Search for the cell housing the specified text and yield its [x, y] center coordinate. 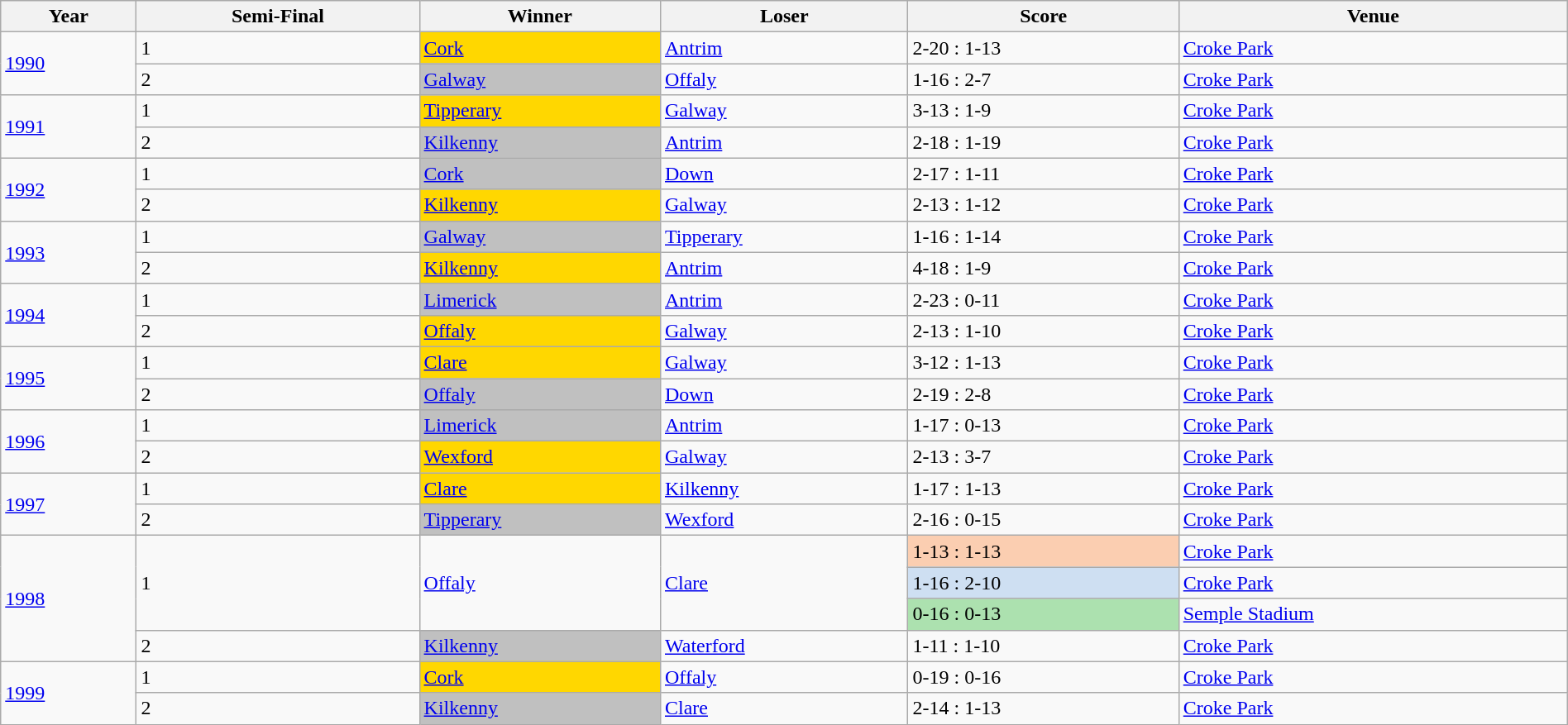
1990 [69, 64]
1-16 : 1-14 [1044, 236]
Semi-Final [278, 17]
1998 [69, 599]
1993 [69, 252]
1-17 : 0-13 [1044, 426]
2-13 : 3-7 [1044, 457]
1992 [69, 189]
2-20 : 1-13 [1044, 48]
Loser [784, 17]
2-18 : 1-19 [1044, 142]
3-13 : 1-9 [1044, 111]
2-19 : 2-8 [1044, 394]
0-16 : 0-13 [1044, 614]
1-11 : 1-10 [1044, 646]
2-16 : 0-15 [1044, 520]
1996 [69, 441]
3-12 : 1-13 [1044, 362]
0-19 : 0-16 [1044, 677]
Semple Stadium [1373, 614]
2-13 : 1-10 [1044, 331]
1999 [69, 693]
Year [69, 17]
1997 [69, 504]
Waterford [784, 646]
1995 [69, 378]
1-16 : 2-10 [1044, 583]
2-13 : 1-12 [1044, 205]
1-17 : 1-13 [1044, 489]
Winner [539, 17]
1994 [69, 315]
2-14 : 1-13 [1044, 708]
2-23 : 0-11 [1044, 299]
1-13 : 1-13 [1044, 551]
Score [1044, 17]
2-17 : 1-11 [1044, 174]
4-18 : 1-9 [1044, 268]
1991 [69, 126]
1-16 : 2-7 [1044, 79]
Venue [1373, 17]
